Extract the (X, Y) coordinate from the center of the cell holding the provided text.  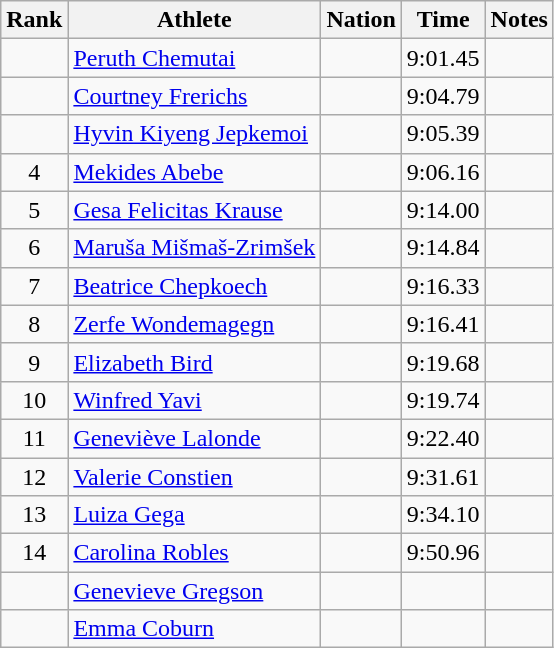
9:16.33 (443, 286)
9:14.84 (443, 248)
9:31.61 (443, 477)
Maruša Mišmaš-Zrimšek (194, 248)
Luiza Gega (194, 515)
4 (34, 172)
Hyvin Kiyeng Jepkemoi (194, 134)
Athlete (194, 20)
Peruth Chemutai (194, 58)
6 (34, 248)
12 (34, 477)
Genevieve Gregson (194, 591)
5 (34, 210)
9:05.39 (443, 134)
9:16.41 (443, 324)
Emma Coburn (194, 629)
8 (34, 324)
9:34.10 (443, 515)
Beatrice Chepkoech (194, 286)
Valerie Constien (194, 477)
Courtney Frerichs (194, 96)
9:14.00 (443, 210)
Elizabeth Bird (194, 362)
13 (34, 515)
9:04.79 (443, 96)
9:19.68 (443, 362)
Time (443, 20)
9:01.45 (443, 58)
Gesa Felicitas Krause (194, 210)
9:50.96 (443, 553)
Zerfe Wondemagegn (194, 324)
Nation (361, 20)
9:22.40 (443, 438)
10 (34, 400)
Geneviève Lalonde (194, 438)
9:19.74 (443, 400)
Mekides Abebe (194, 172)
7 (34, 286)
9:06.16 (443, 172)
Notes (519, 20)
11 (34, 438)
14 (34, 553)
9 (34, 362)
Winfred Yavi (194, 400)
Rank (34, 20)
Carolina Robles (194, 553)
